Find where the given text appears and provide that cell's center as (x, y) coordinate. 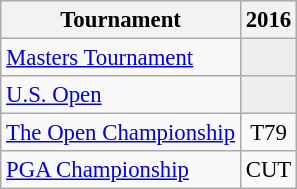
U.S. Open (121, 95)
CUT (268, 170)
PGA Championship (121, 170)
2016 (268, 20)
T79 (268, 133)
The Open Championship (121, 133)
Masters Tournament (121, 58)
Tournament (121, 20)
